From the cell containing the given text, extract its center point as [x, y] coordinate. 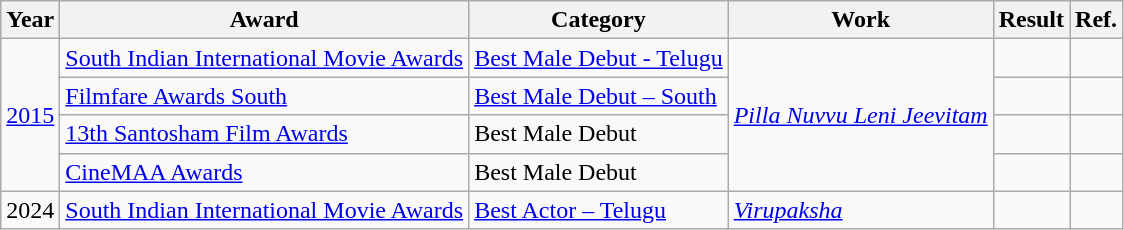
Best Male Debut – South [599, 96]
2024 [30, 210]
Pilla Nuvvu Leni Jeevitam [860, 115]
Best Male Debut - Telugu [599, 58]
2015 [30, 115]
Category [599, 20]
Virupaksha [860, 210]
Award [264, 20]
CineMAA Awards [264, 172]
Ref. [1096, 20]
Result [1031, 20]
Work [860, 20]
13th Santosham Film Awards [264, 134]
Year [30, 20]
Best Actor – Telugu [599, 210]
Filmfare Awards South [264, 96]
